Search for the cell housing the specified text and yield its (x, y) center coordinate. 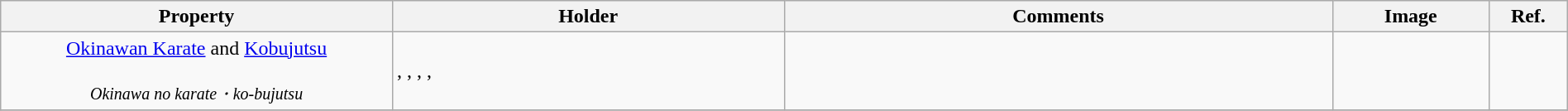
Image (1411, 17)
Property (197, 17)
Holder (588, 17)
Comments (1059, 17)
Ref. (1528, 17)
, , , , (588, 71)
Okinawan Karate and KobujutsuOkinawa no karate・ko-bujutsu (197, 71)
